Output the (X, Y) coordinate of the center of the cell containing the given text.  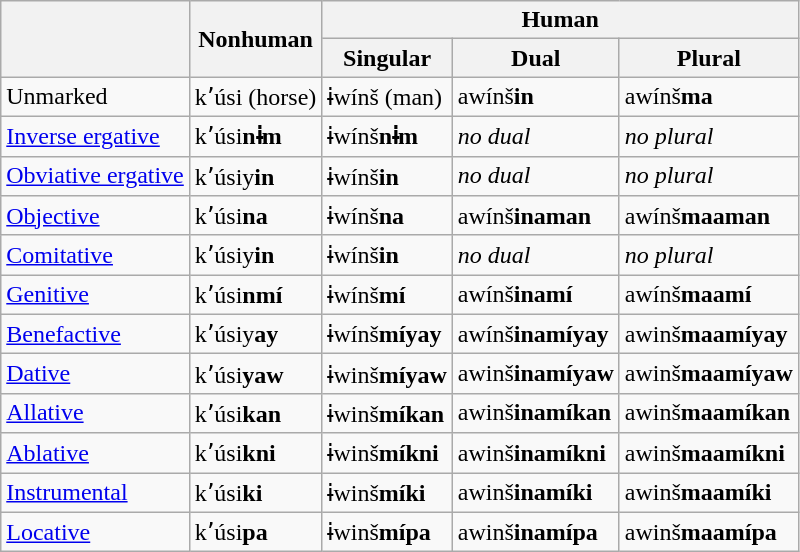
ɨwinšmíkan (387, 413)
Plural (708, 58)
awinšmaamípa (708, 532)
ɨwinšmípa (387, 532)
awínšinaman (536, 216)
Nonhuman (256, 39)
awinšmaamíyay (708, 334)
Allative (96, 413)
Obviative ergative (96, 176)
kʼúsipa (256, 532)
Comitative (96, 255)
Objective (96, 216)
awinšinamíki (536, 492)
ɨwínšmíyay (387, 334)
awinšinamípa (536, 532)
Singular (387, 58)
kʼúsi (horse) (256, 97)
ɨwínš (man) (387, 97)
kʼúsiki (256, 492)
ɨwínšnɨm (387, 136)
Human (560, 20)
Inverse ergative (96, 136)
awinšmaamíkan (708, 413)
Genitive (96, 295)
Unmarked (96, 97)
Instrumental (96, 492)
ɨwínšmí (387, 295)
ɨwinšmíyaw (387, 374)
kʼúsina (256, 216)
awínšinamíyay (536, 334)
ɨwinšmíkni (387, 453)
awínšin (536, 97)
Dative (96, 374)
Ablative (96, 453)
awinšinamíkan (536, 413)
ɨwinšmíki (387, 492)
awínšma (708, 97)
awínšmaaman (708, 216)
Benefactive (96, 334)
kʼúsinmí (256, 295)
awínšmaamí (708, 295)
ɨwínšna (387, 216)
Locative (96, 532)
Dual (536, 58)
kʼúsinɨm (256, 136)
awinšmaamíyaw (708, 374)
awinšinamíkni (536, 453)
awínšinamí (536, 295)
awinšmaamíkni (708, 453)
kʼúsiyaw (256, 374)
awinšmaamíki (708, 492)
kʼúsiyay (256, 334)
kʼúsikan (256, 413)
awinšinamíyaw (536, 374)
kʼúsikni (256, 453)
